Pinpoint the cell where the given text exists, returning its (X, Y) midpoint coordinate. 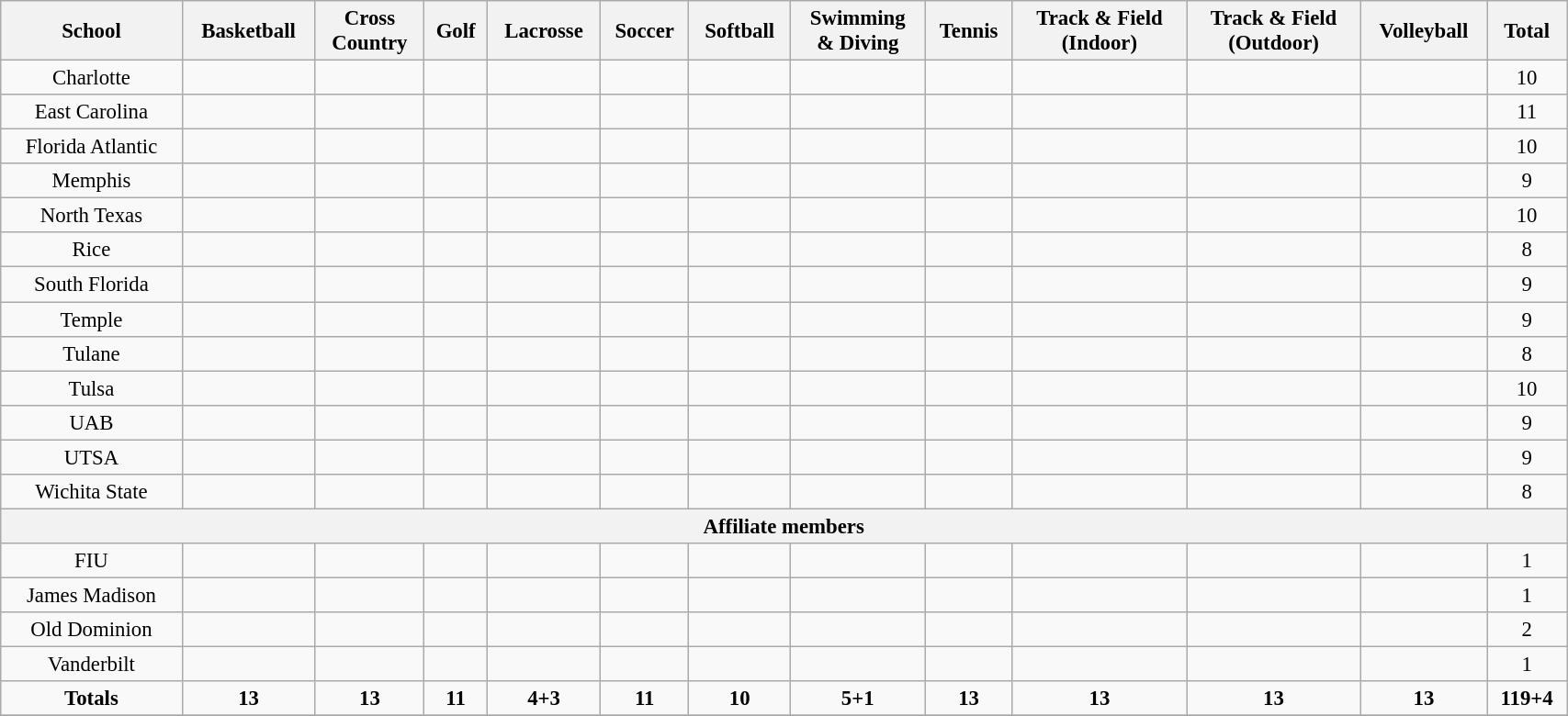
Lacrosse (544, 31)
Charlotte (92, 78)
Florida Atlantic (92, 147)
South Florida (92, 285)
Swimming& Diving (858, 31)
2 (1527, 630)
Soccer (645, 31)
East Carolina (92, 112)
UAB (92, 422)
North Texas (92, 216)
UTSA (92, 457)
Tulane (92, 353)
CrossCountry (369, 31)
Memphis (92, 181)
4+3 (544, 699)
Basketball (248, 31)
Old Dominion (92, 630)
Track & Field(Indoor) (1100, 31)
Tennis (968, 31)
Temple (92, 319)
Vanderbilt (92, 665)
FIU (92, 561)
Total (1527, 31)
Tulsa (92, 388)
Wichita State (92, 492)
Rice (92, 251)
Softball (740, 31)
5+1 (858, 699)
Volleyball (1424, 31)
Golf (456, 31)
119+4 (1527, 699)
School (92, 31)
Totals (92, 699)
Track & Field(Outdoor) (1274, 31)
James Madison (92, 595)
Affiliate members (784, 526)
